Find where the given text appears and provide that cell's center as (X, Y) coordinate. 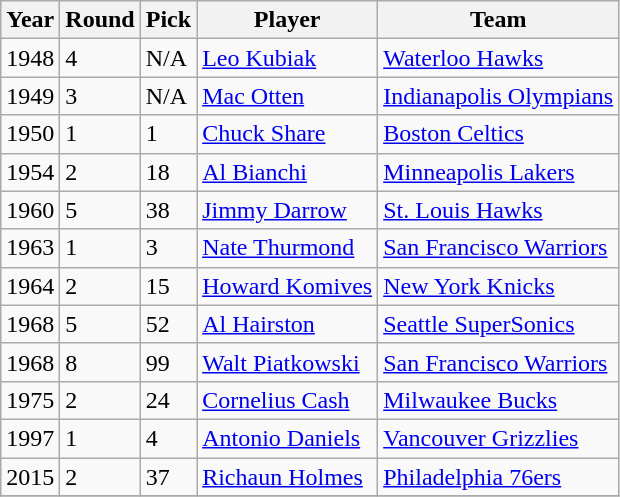
Al Bianchi (288, 172)
Pick (168, 20)
Player (288, 20)
Antonio Daniels (288, 438)
Chuck Share (288, 134)
37 (168, 477)
Walt Piatkowski (288, 362)
18 (168, 172)
Mac Otten (288, 96)
1964 (30, 286)
52 (168, 324)
Year (30, 20)
2015 (30, 477)
Team (498, 20)
Richaun Holmes (288, 477)
Philadelphia 76ers (498, 477)
Nate Thurmond (288, 248)
1963 (30, 248)
1975 (30, 400)
1950 (30, 134)
Indianapolis Olympians (498, 96)
Al Hairston (288, 324)
Boston Celtics (498, 134)
Minneapolis Lakers (498, 172)
New York Knicks (498, 286)
Waterloo Hawks (498, 58)
Milwaukee Bucks (498, 400)
St. Louis Hawks (498, 210)
1949 (30, 96)
24 (168, 400)
1954 (30, 172)
Leo Kubiak (288, 58)
8 (100, 362)
1997 (30, 438)
1948 (30, 58)
Howard Komives (288, 286)
99 (168, 362)
Cornelius Cash (288, 400)
Vancouver Grizzlies (498, 438)
38 (168, 210)
1960 (30, 210)
Jimmy Darrow (288, 210)
Seattle SuperSonics (498, 324)
Round (100, 20)
15 (168, 286)
